Pinpoint the cell where the given text exists, returning its [x, y] midpoint coordinate. 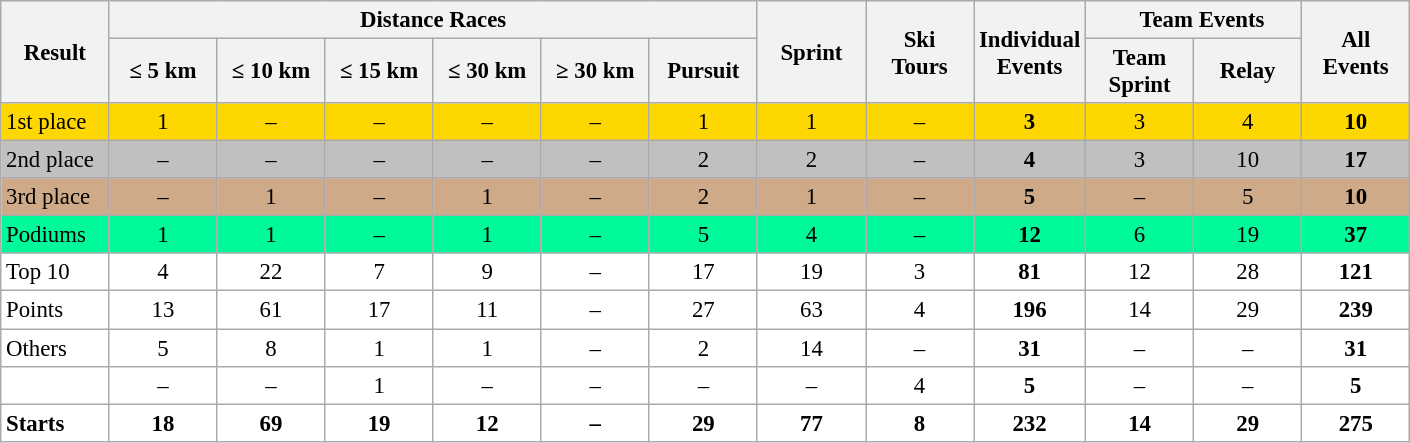
63 [811, 310]
1st place [55, 122]
SkiTours [920, 52]
9 [487, 273]
22 [271, 273]
28 [1248, 273]
69 [271, 423]
≤ 30 km [487, 72]
Starts [55, 423]
11 [487, 310]
7 [379, 273]
239 [1356, 310]
Sprint [811, 52]
2nd place [55, 160]
27 [703, 310]
275 [1356, 423]
196 [1030, 310]
≤ 5 km [163, 72]
≤ 10 km [271, 72]
Result [55, 52]
Team Events [1194, 20]
Relay [1248, 72]
18 [163, 423]
37 [1356, 235]
121 [1356, 273]
Team Sprint [1140, 72]
IndividualEvents [1030, 52]
≤ 15 km [379, 72]
3rd place [55, 197]
61 [271, 310]
13 [163, 310]
Others [55, 348]
≥ 30 km [595, 72]
Pursuit [703, 72]
Points [55, 310]
All Events [1356, 52]
Top 10 [55, 273]
Distance Races [434, 20]
81 [1030, 273]
6 [1140, 235]
Podiums [55, 235]
77 [811, 423]
232 [1030, 423]
